Scan for the cell matching the given text and deliver its [x, y] coordinate at center. 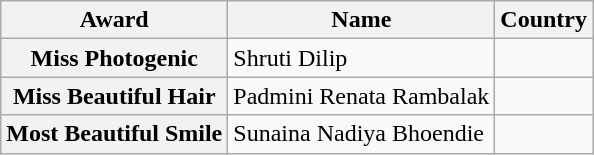
Shruti Dilip [362, 58]
Miss Beautiful Hair [114, 96]
Most Beautiful Smile [114, 134]
Sunaina Nadiya Bhoendie [362, 134]
Award [114, 20]
Padmini Renata Rambalak [362, 96]
Name [362, 20]
Miss Photogenic [114, 58]
Country [544, 20]
